From the cell containing the given text, extract its center point as (x, y) coordinate. 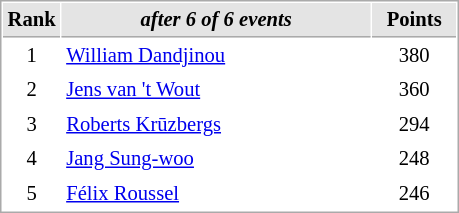
246 (414, 194)
5 (32, 194)
Jang Sung-woo (216, 158)
Roberts Krūzbergs (216, 124)
Rank (32, 20)
Points (414, 20)
248 (414, 158)
4 (32, 158)
3 (32, 124)
Félix Roussel (216, 194)
380 (414, 56)
Jens van 't Wout (216, 90)
after 6 of 6 events (216, 20)
1 (32, 56)
360 (414, 90)
294 (414, 124)
2 (32, 90)
William Dandjinou (216, 56)
